Determine the (x, y) coordinate at the center of the cell enclosing the given text.  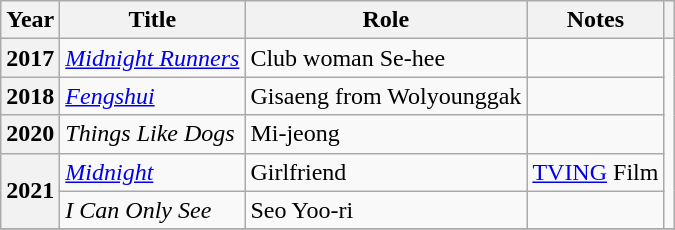
Seo Yoo-ri (386, 210)
I Can Only See (152, 210)
Notes (596, 20)
2020 (30, 134)
2017 (30, 58)
2021 (30, 191)
Club woman Se-hee (386, 58)
TVING Film (596, 172)
Role (386, 20)
Midnight Runners (152, 58)
Fengshui (152, 96)
Gisaeng from Wolyounggak (386, 96)
Mi-jeong (386, 134)
Things Like Dogs (152, 134)
Title (152, 20)
Girlfriend (386, 172)
2018 (30, 96)
Year (30, 20)
Midnight (152, 172)
